Search for the cell housing the specified text and yield its [x, y] center coordinate. 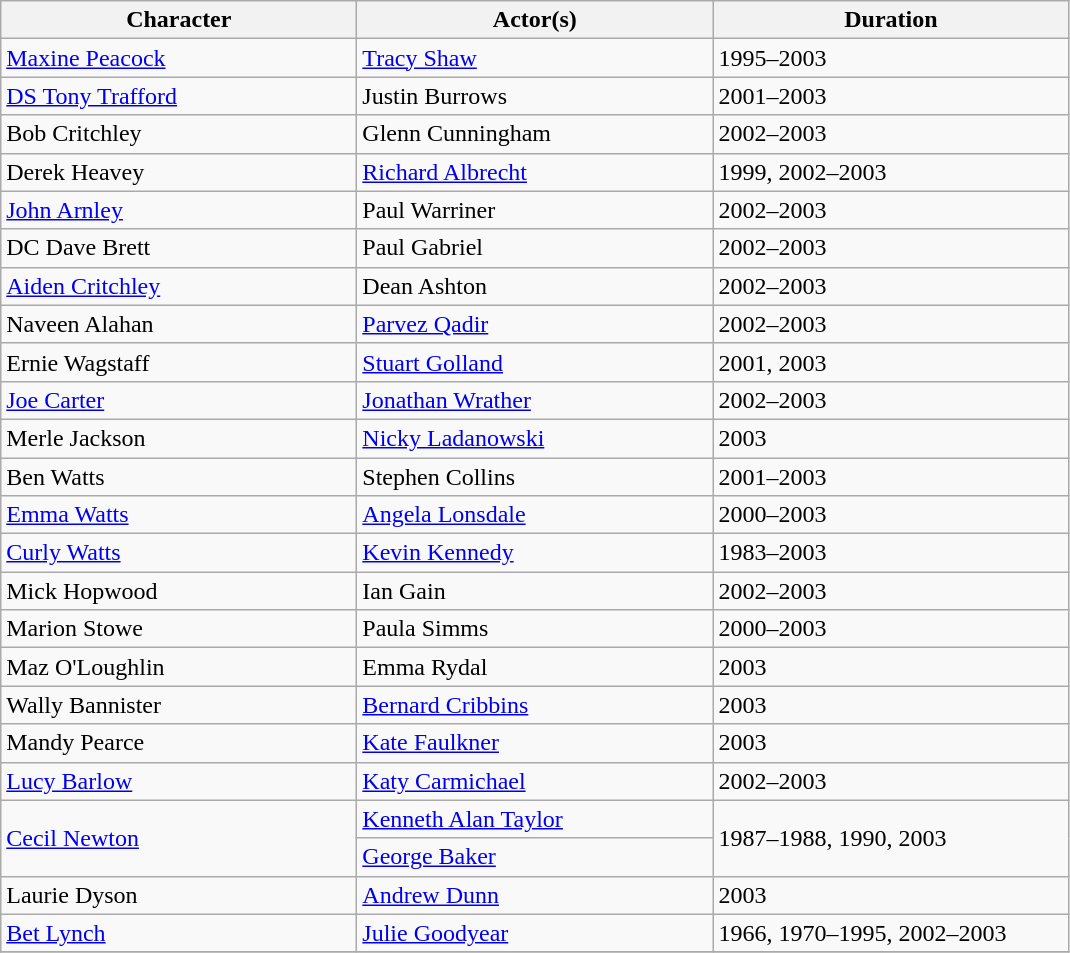
Stephen Collins [535, 477]
Katy Carmichael [535, 781]
Justin Burrows [535, 96]
Nicky Ladanowski [535, 438]
George Baker [535, 857]
Dean Ashton [535, 286]
Bob Critchley [179, 134]
Naveen Alahan [179, 324]
Actor(s) [535, 20]
Andrew Dunn [535, 895]
1966, 1970–1995, 2002–2003 [891, 933]
Paul Warriner [535, 210]
Bernard Cribbins [535, 705]
Curly Watts [179, 553]
Derek Heavey [179, 172]
Kenneth Alan Taylor [535, 819]
Mick Hopwood [179, 591]
Parvez Qadir [535, 324]
John Arnley [179, 210]
Joe Carter [179, 400]
Kate Faulkner [535, 743]
Richard Albrecht [535, 172]
Paula Simms [535, 629]
Ernie Wagstaff [179, 362]
Merle Jackson [179, 438]
2001, 2003 [891, 362]
Tracy Shaw [535, 58]
Kevin Kennedy [535, 553]
1999, 2002–2003 [891, 172]
Ben Watts [179, 477]
Duration [891, 20]
Angela Lonsdale [535, 515]
Paul Gabriel [535, 248]
Maz O'Loughlin [179, 667]
Jonathan Wrather [535, 400]
Emma Rydal [535, 667]
Ian Gain [535, 591]
Character [179, 20]
DS Tony Trafford [179, 96]
Bet Lynch [179, 933]
Glenn Cunningham [535, 134]
DC Dave Brett [179, 248]
Cecil Newton [179, 838]
Aiden Critchley [179, 286]
1987–1988, 1990, 2003 [891, 838]
Julie Goodyear [535, 933]
Maxine Peacock [179, 58]
Wally Bannister [179, 705]
1995–2003 [891, 58]
Mandy Pearce [179, 743]
Laurie Dyson [179, 895]
Marion Stowe [179, 629]
1983–2003 [891, 553]
Emma Watts [179, 515]
Stuart Golland [535, 362]
Lucy Barlow [179, 781]
